Provide the (x, y) coordinate of the cell's center where the given text is located.  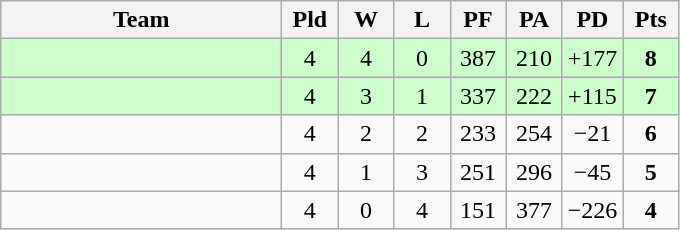
8 (651, 58)
151 (478, 210)
PF (478, 20)
−21 (592, 134)
−226 (592, 210)
PD (592, 20)
337 (478, 96)
296 (534, 172)
+177 (592, 58)
+115 (592, 96)
Team (142, 20)
377 (534, 210)
233 (478, 134)
PA (534, 20)
251 (478, 172)
Pld (310, 20)
7 (651, 96)
Pts (651, 20)
L (422, 20)
254 (534, 134)
222 (534, 96)
W (366, 20)
210 (534, 58)
6 (651, 134)
5 (651, 172)
387 (478, 58)
−45 (592, 172)
